Determine the [X, Y] coordinate at the center of the cell enclosing the given text.  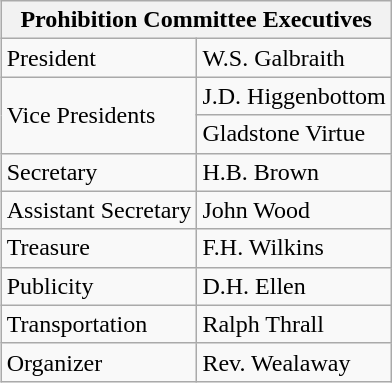
Ralph Thrall [294, 324]
Secretary [99, 172]
President [99, 58]
Publicity [99, 286]
D.H. Ellen [294, 286]
Prohibition Committee Executives [196, 20]
Rev. Wealaway [294, 362]
H.B. Brown [294, 172]
Vice Presidents [99, 115]
Organizer [99, 362]
W.S. Galbraith [294, 58]
F.H. Wilkins [294, 248]
J.D. Higgenbottom [294, 96]
Assistant Secretary [99, 210]
Gladstone Virtue [294, 134]
John Wood [294, 210]
Transportation [99, 324]
Treasure [99, 248]
